Output the [X, Y] coordinate of the center of the cell containing the given text.  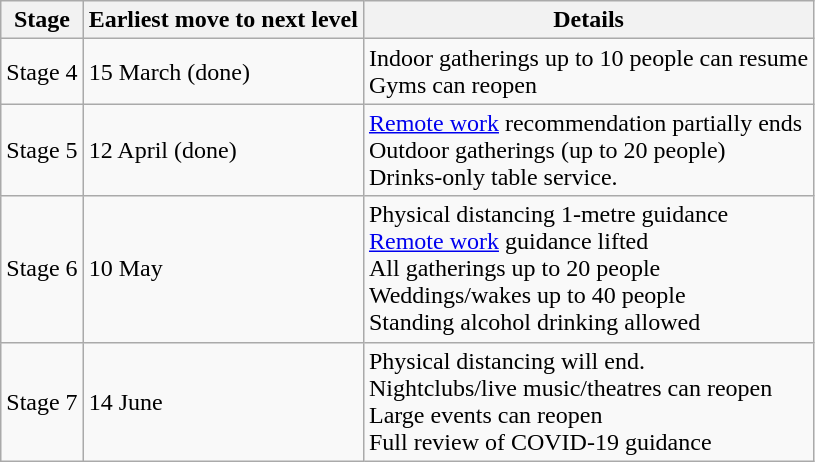
Stage [42, 20]
Indoor gatherings up to 10 people can resumeGyms can reopen [588, 72]
Physical distancing will end.Nightclubs/live music/theatres can reopenLarge events can reopenFull review of COVID-19 guidance [588, 402]
15 March (done) [223, 72]
14 June [223, 402]
10 May [223, 269]
Remote work recommendation partially endsOutdoor gatherings (up to 20 people)Drinks-only table service. [588, 150]
Stage 7 [42, 402]
Stage 5 [42, 150]
Stage 6 [42, 269]
Details [588, 20]
Stage 4 [42, 72]
Earliest move to next level [223, 20]
12 April (done) [223, 150]
